Output the [x, y] coordinate of the center of the cell containing the given text.  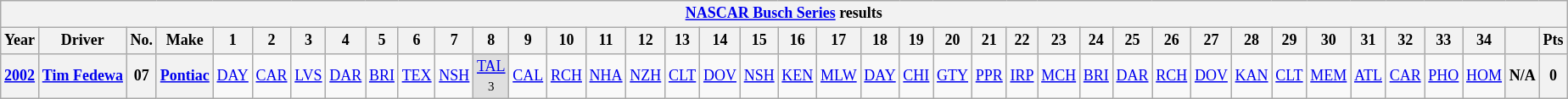
23 [1059, 41]
8 [491, 41]
9 [528, 41]
TAL3 [491, 76]
3 [309, 41]
10 [567, 41]
Year [20, 41]
30 [1329, 41]
24 [1096, 41]
PPR [989, 76]
21 [989, 41]
20 [953, 41]
17 [838, 41]
12 [646, 41]
Driver [82, 41]
MCH [1059, 76]
KAN [1252, 76]
NASCAR Busch Series results [784, 14]
GTY [953, 76]
15 [759, 41]
LVS [309, 76]
27 [1212, 41]
Pts [1553, 41]
32 [1405, 41]
31 [1369, 41]
4 [346, 41]
CHI [916, 76]
Tim Fedewa [82, 76]
KEN [798, 76]
11 [606, 41]
IRP [1022, 76]
18 [880, 41]
HOM [1485, 76]
NHA [606, 76]
33 [1444, 41]
Make [185, 41]
5 [382, 41]
2 [272, 41]
25 [1132, 41]
16 [798, 41]
26 [1172, 41]
No. [141, 41]
PHO [1444, 76]
CAL [528, 76]
NZH [646, 76]
22 [1022, 41]
0 [1553, 76]
19 [916, 41]
2002 [20, 76]
7 [455, 41]
29 [1290, 41]
13 [682, 41]
6 [417, 41]
34 [1485, 41]
28 [1252, 41]
07 [141, 76]
MLW [838, 76]
N/A [1522, 76]
MEM [1329, 76]
1 [232, 41]
Pontiac [185, 76]
TEX [417, 76]
ATL [1369, 76]
14 [720, 41]
